Find where the given text appears and provide that cell's center as [x, y] coordinate. 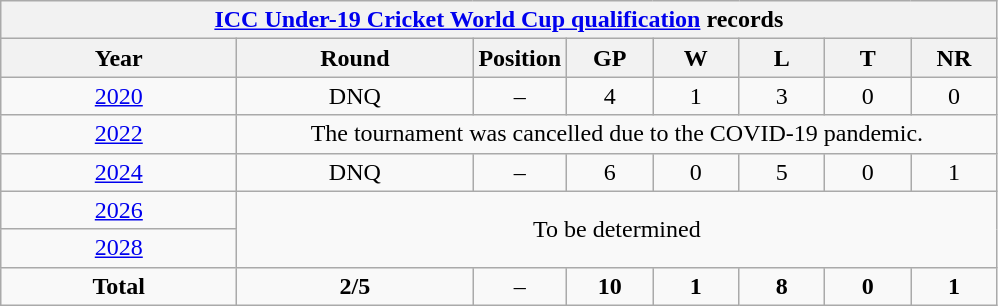
Round [355, 58]
4 [610, 96]
3 [782, 96]
To be determined [617, 229]
8 [782, 286]
Position [520, 58]
W [696, 58]
2028 [119, 248]
NR [954, 58]
2024 [119, 172]
GP [610, 58]
2/5 [355, 286]
2020 [119, 96]
T [868, 58]
ICC Under-19 Cricket World Cup qualification records [499, 20]
6 [610, 172]
2022 [119, 134]
2026 [119, 210]
Year [119, 58]
Total [119, 286]
10 [610, 286]
5 [782, 172]
The tournament was cancelled due to the COVID-19 pandemic. [617, 134]
L [782, 58]
